Search for the cell housing the specified text and yield its (x, y) center coordinate. 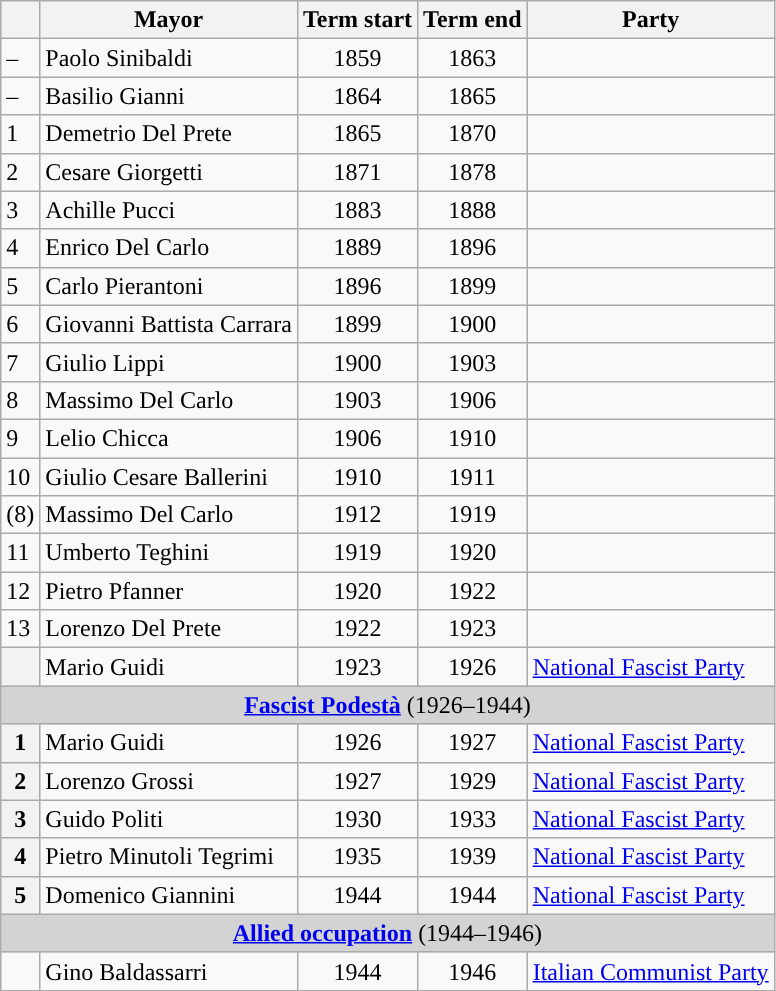
Carlo Pierantoni (169, 286)
1871 (357, 172)
Giulio Lippi (169, 362)
Basilio Gianni (169, 96)
1863 (473, 58)
Term end (473, 20)
1859 (357, 58)
Allied occupation (1944–1946) (388, 933)
1912 (357, 515)
Party (650, 20)
Demetrio Del Prete (169, 134)
Giulio Cesare Ballerini (169, 477)
1888 (473, 210)
Italian Communist Party (650, 971)
(8) (20, 515)
Gino Baldassarri (169, 971)
Domenico Giannini (169, 895)
1930 (357, 819)
1870 (473, 134)
11 (20, 553)
Umberto Teghini (169, 553)
1939 (473, 857)
Lorenzo Del Prete (169, 629)
Term start (357, 20)
Paolo Sinibaldi (169, 58)
Achille Pucci (169, 210)
Mayor (169, 20)
7 (20, 362)
10 (20, 477)
Cesare Giorgetti (169, 172)
1864 (357, 96)
9 (20, 438)
1933 (473, 819)
Guido Politi (169, 819)
Lelio Chicca (169, 438)
Giovanni Battista Carrara (169, 324)
Pietro Pfanner (169, 591)
Lorenzo Grossi (169, 781)
1878 (473, 172)
1946 (473, 971)
13 (20, 629)
1929 (473, 781)
1935 (357, 857)
Fascist Podestà (1926–1944) (388, 705)
Enrico Del Carlo (169, 248)
1911 (473, 477)
6 (20, 324)
8 (20, 400)
Pietro Minutoli Tegrimi (169, 857)
12 (20, 591)
1883 (357, 210)
1889 (357, 248)
